Scan for the cell matching the given text and deliver its (X, Y) coordinate at center. 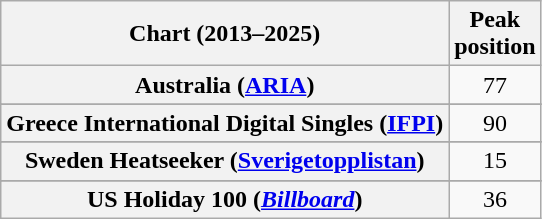
Greece International Digital Singles (IFPI) (225, 123)
15 (495, 161)
Peakposition (495, 34)
Chart (2013–2025) (225, 34)
36 (495, 199)
Sweden Heatseeker (Sverigetopplistan) (225, 161)
Australia (ARIA) (225, 85)
77 (495, 85)
US Holiday 100 (Billboard) (225, 199)
90 (495, 123)
